Identify which cell holds the provided text, then report its [X, Y] central coordinate. 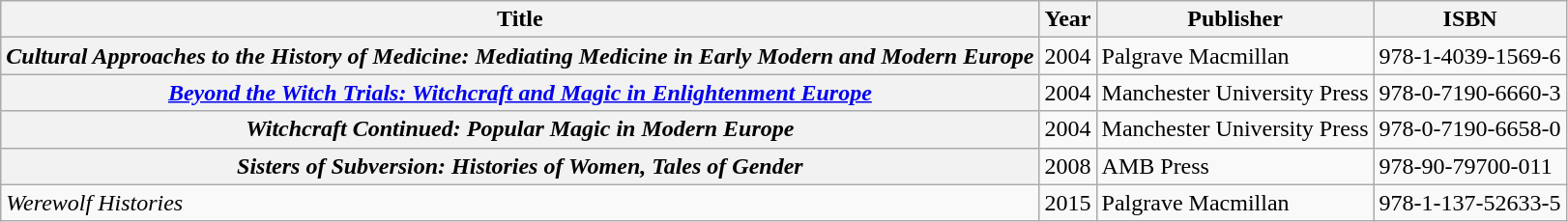
978-1-4039-1569-6 [1469, 56]
978-1-137-52633-5 [1469, 203]
Cultural Approaches to the History of Medicine: Mediating Medicine in Early Modern and Modern Europe [520, 56]
Sisters of Subversion: Histories of Women, Tales of Gender [520, 166]
2015 [1067, 203]
Beyond the Witch Trials: Witchcraft and Magic in Enlightenment Europe [520, 93]
978-0-7190-6660-3 [1469, 93]
Witchcraft Continued: Popular Magic in Modern Europe [520, 129]
ISBN [1469, 19]
Title [520, 19]
Werewolf Histories [520, 203]
Publisher [1235, 19]
978-90-79700-011 [1469, 166]
2008 [1067, 166]
978-0-7190-6658-0 [1469, 129]
Year [1067, 19]
AMB Press [1235, 166]
